For the text-containing cell, return its midpoint in [X, Y] coordinate format. 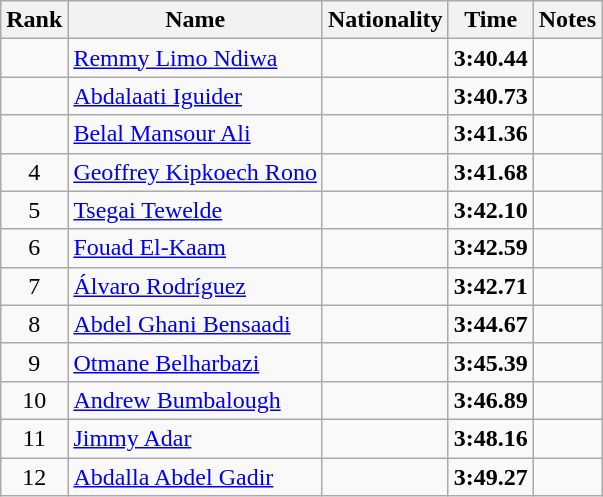
Otmane Belharbazi [196, 362]
3:48.16 [490, 438]
3:45.39 [490, 362]
6 [34, 248]
Tsegai Tewelde [196, 210]
Jimmy Adar [196, 438]
12 [34, 477]
5 [34, 210]
3:41.68 [490, 172]
Name [196, 20]
Fouad El-Kaam [196, 248]
3:40.44 [490, 58]
Nationality [385, 20]
3:44.67 [490, 324]
Geoffrey Kipkoech Rono [196, 172]
8 [34, 324]
Belal Mansour Ali [196, 134]
Time [490, 20]
Abdalla Abdel Gadir [196, 477]
3:40.73 [490, 96]
7 [34, 286]
3:42.59 [490, 248]
Rank [34, 20]
11 [34, 438]
9 [34, 362]
3:41.36 [490, 134]
3:46.89 [490, 400]
Abdel Ghani Bensaadi [196, 324]
Álvaro Rodríguez [196, 286]
3:42.71 [490, 286]
Andrew Bumbalough [196, 400]
Abdalaati Iguider [196, 96]
3:49.27 [490, 477]
10 [34, 400]
4 [34, 172]
Remmy Limo Ndiwa [196, 58]
3:42.10 [490, 210]
Notes [567, 20]
